Pinpoint the cell where the given text exists, returning its (X, Y) midpoint coordinate. 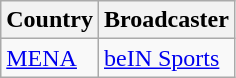
Country (50, 20)
beIN Sports (166, 58)
MENA (50, 58)
Broadcaster (166, 20)
